Determine the (X, Y) coordinate at the center of the cell enclosing the given text.  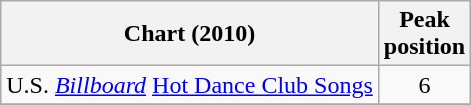
6 (424, 85)
U.S. Billboard Hot Dance Club Songs (190, 85)
Chart (2010) (190, 34)
Peakposition (424, 34)
